Identify which cell holds the provided text, then report its [X, Y] central coordinate. 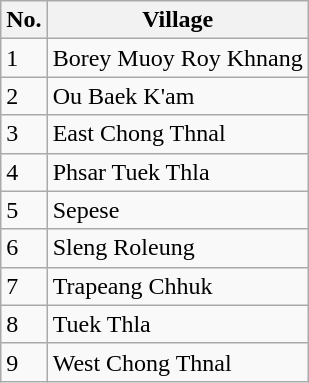
9 [24, 362]
5 [24, 210]
Borey Muoy Roy Khnang [178, 58]
East Chong Thnal [178, 134]
6 [24, 248]
Trapeang Chhuk [178, 286]
West Chong Thnal [178, 362]
Sepese [178, 210]
Phsar Tuek Thla [178, 172]
Village [178, 20]
4 [24, 172]
Ou Baek K'am [178, 96]
7 [24, 286]
No. [24, 20]
Sleng Roleung [178, 248]
1 [24, 58]
Tuek Thla [178, 324]
8 [24, 324]
3 [24, 134]
2 [24, 96]
